Determine the (x, y) coordinate at the center of the cell enclosing the given text.  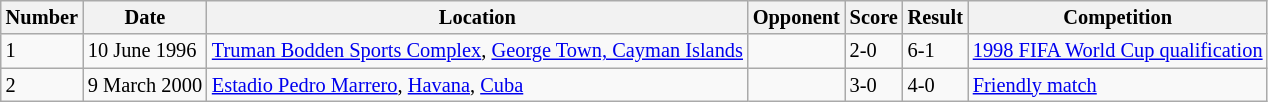
9 March 2000 (145, 85)
4-0 (936, 85)
10 June 1996 (145, 51)
1998 FIFA World Cup qualification (1118, 51)
Result (936, 17)
2 (42, 85)
6-1 (936, 51)
Date (145, 17)
Estadio Pedro Marrero, Havana, Cuba (478, 85)
Friendly match (1118, 85)
Opponent (796, 17)
Competition (1118, 17)
Score (874, 17)
2-0 (874, 51)
Location (478, 17)
Truman Bodden Sports Complex, George Town, Cayman Islands (478, 51)
1 (42, 51)
3-0 (874, 85)
Number (42, 17)
